Identify which cell holds the provided text, then report its [x, y] central coordinate. 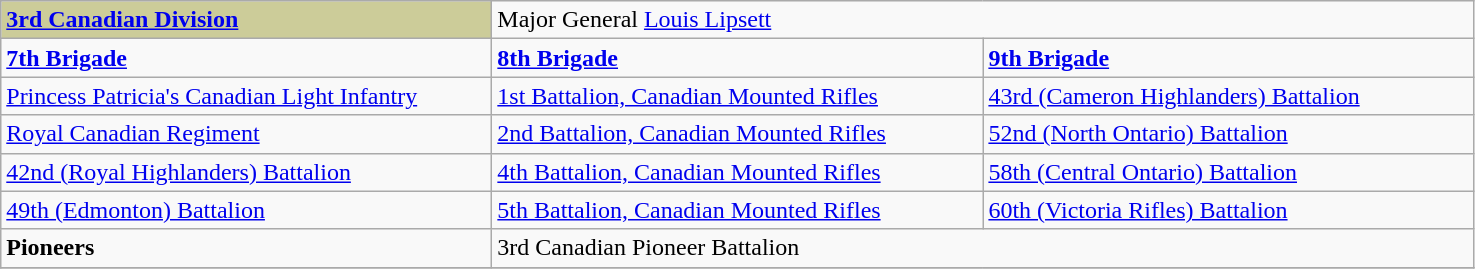
Royal Canadian Regiment [246, 134]
52nd (North Ontario) Battalion [1228, 134]
49th (Edmonton) Battalion [246, 210]
4th Battalion, Canadian Mounted Rifles [738, 172]
7th Brigade [246, 58]
8th Brigade [738, 58]
42nd (Royal Highlanders) Battalion [246, 172]
60th (Victoria Rifles) Battalion [1228, 210]
5th Battalion, Canadian Mounted Rifles [738, 210]
43rd (Cameron Highlanders) Battalion [1228, 96]
1st Battalion, Canadian Mounted Rifles [738, 96]
58th (Central Ontario) Battalion [1228, 172]
Major General Louis Lipsett [983, 20]
9th Brigade [1228, 58]
3rd Canadian Pioneer Battalion [983, 248]
Pioneers [246, 248]
Princess Patricia's Canadian Light Infantry [246, 96]
3rd Canadian Division [246, 20]
2nd Battalion, Canadian Mounted Rifles [738, 134]
